Determine the (X, Y) coordinate at the center of the cell enclosing the given text.  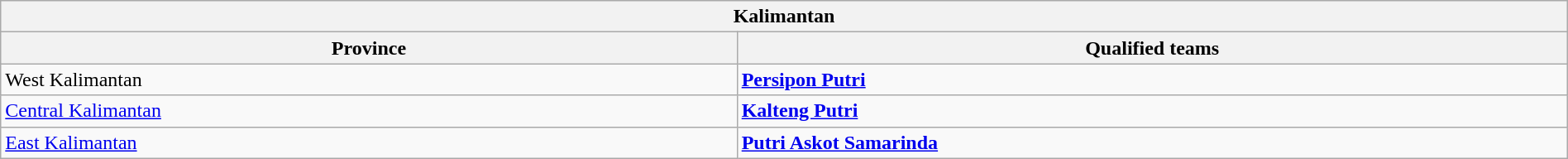
Kalteng Putri (1152, 111)
East Kalimantan (369, 142)
Persipon Putri (1152, 79)
Province (369, 48)
Central Kalimantan (369, 111)
Putri Askot Samarinda (1152, 142)
Kalimantan (784, 17)
Qualified teams (1152, 48)
West Kalimantan (369, 79)
